Return (x, y) of the center of cell containing provided text 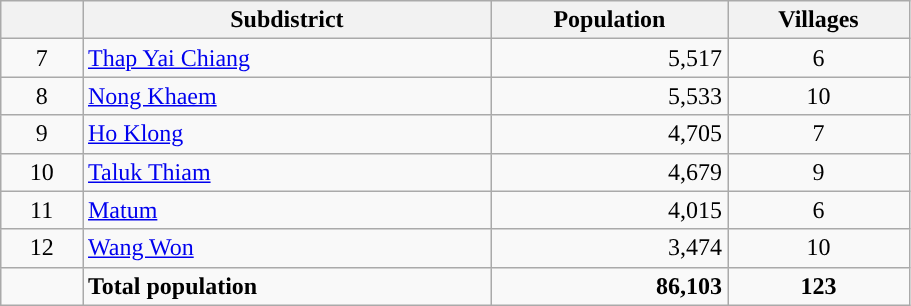
Taluk Thiam (286, 172)
3,474 (609, 248)
Population (609, 20)
Nong Khaem (286, 96)
4,679 (609, 172)
4,705 (609, 134)
Matum (286, 210)
Villages (819, 20)
Wang Won (286, 248)
11 (42, 210)
5,517 (609, 58)
8 (42, 96)
5,533 (609, 96)
12 (42, 248)
123 (819, 286)
Subdistrict (286, 20)
Ho Klong (286, 134)
Thap Yai Chiang (286, 58)
4,015 (609, 210)
Total population (286, 286)
86,103 (609, 286)
